Find where the given text appears and provide that cell's center as (x, y) coordinate. 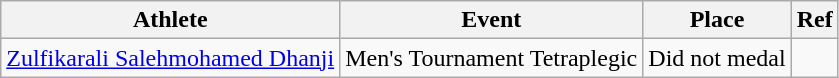
Did not medal (717, 58)
Event (492, 20)
Zulfikarali Salehmohamed Dhanji (170, 58)
Place (717, 20)
Men's Tournament Tetraplegic (492, 58)
Athlete (170, 20)
Ref (814, 20)
